Search for the cell housing the specified text and yield its [x, y] center coordinate. 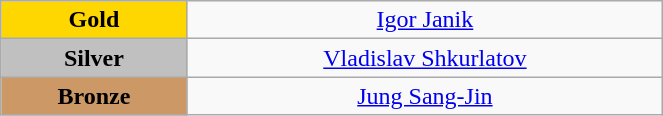
Igor Janik [425, 20]
Silver [94, 58]
Vladislav Shkurlatov [425, 58]
Gold [94, 20]
Bronze [94, 96]
Jung Sang-Jin [425, 96]
